Pinpoint the cell where the given text exists, returning its [x, y] midpoint coordinate. 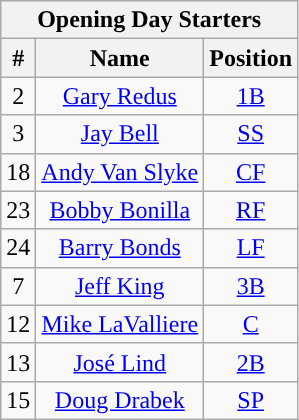
Jay Bell [120, 134]
3B [251, 286]
23 [18, 210]
José Lind [120, 362]
Opening Day Starters [150, 20]
SS [251, 134]
CF [251, 172]
24 [18, 248]
13 [18, 362]
7 [18, 286]
Position [251, 58]
Jeff King [120, 286]
15 [18, 400]
# [18, 58]
12 [18, 324]
Bobby Bonilla [120, 210]
Gary Redus [120, 96]
Barry Bonds [120, 248]
C [251, 324]
Doug Drabek [120, 400]
1B [251, 96]
RF [251, 210]
Andy Van Slyke [120, 172]
18 [18, 172]
Mike LaValliere [120, 324]
SP [251, 400]
LF [251, 248]
Name [120, 58]
3 [18, 134]
2 [18, 96]
2B [251, 362]
